Identify which cell holds the provided text, then report its [x, y] central coordinate. 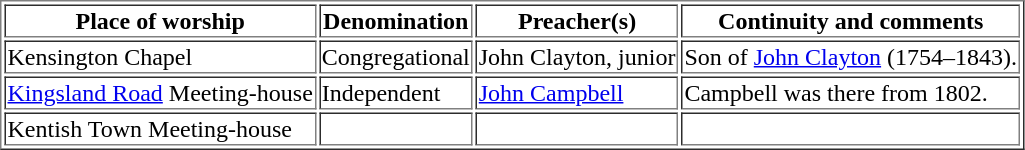
Continuity and comments [850, 20]
Denomination [396, 20]
John Campbell [578, 92]
John Clayton, junior [578, 56]
Son of John Clayton (1754–1843). [850, 56]
Kingsland Road Meeting-house [160, 92]
Kentish Town Meeting-house [160, 128]
Independent [396, 92]
Congregational [396, 56]
Place of worship [160, 20]
Preacher(s) [578, 20]
Kensington Chapel [160, 56]
Campbell was there from 1802. [850, 92]
